Detect which cell encompasses the target text, then output its [X, Y] center coordinate. 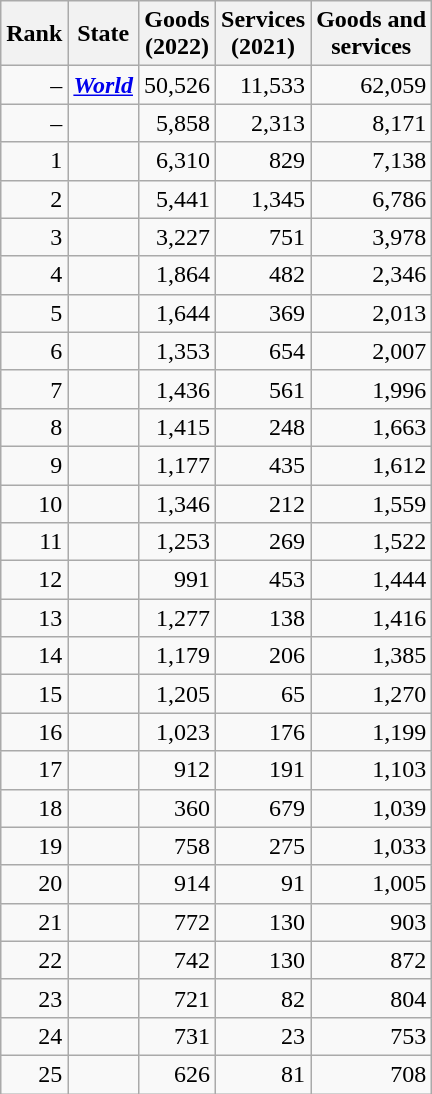
561 [264, 389]
191 [264, 770]
24 [34, 1036]
8 [34, 427]
1,023 [176, 732]
5,858 [176, 123]
751 [264, 237]
6 [34, 351]
360 [176, 808]
914 [176, 884]
3 [34, 237]
206 [264, 656]
2,013 [372, 313]
11,533 [264, 85]
269 [264, 542]
1,644 [176, 313]
World [104, 85]
1,177 [176, 465]
482 [264, 275]
17 [34, 770]
82 [264, 998]
State [104, 34]
7,138 [372, 161]
4 [34, 275]
176 [264, 732]
1,522 [372, 542]
1,996 [372, 389]
Goods andservices [372, 34]
275 [264, 846]
Rank [34, 34]
14 [34, 656]
16 [34, 732]
Goods(2022) [176, 34]
1,039 [372, 808]
626 [176, 1074]
1,436 [176, 389]
435 [264, 465]
21 [34, 922]
708 [372, 1074]
1,559 [372, 503]
1,179 [176, 656]
25 [34, 1074]
772 [176, 922]
2 [34, 199]
912 [176, 770]
1,033 [372, 846]
991 [176, 580]
81 [264, 1074]
2,007 [372, 351]
8,171 [372, 123]
248 [264, 427]
1,270 [372, 694]
1,353 [176, 351]
1,205 [176, 694]
872 [372, 960]
721 [176, 998]
804 [372, 998]
20 [34, 884]
3,978 [372, 237]
22 [34, 960]
1,253 [176, 542]
50,526 [176, 85]
12 [34, 580]
1,416 [372, 618]
731 [176, 1036]
758 [176, 846]
903 [372, 922]
91 [264, 884]
1,345 [264, 199]
1,864 [176, 275]
11 [34, 542]
654 [264, 351]
1,415 [176, 427]
1,103 [372, 770]
19 [34, 846]
5 [34, 313]
18 [34, 808]
62,059 [372, 85]
829 [264, 161]
Services(2021) [264, 34]
679 [264, 808]
1,277 [176, 618]
1,444 [372, 580]
15 [34, 694]
10 [34, 503]
1,005 [372, 884]
1,612 [372, 465]
6,310 [176, 161]
3,227 [176, 237]
13 [34, 618]
1,385 [372, 656]
453 [264, 580]
753 [372, 1036]
65 [264, 694]
7 [34, 389]
5,441 [176, 199]
1,663 [372, 427]
1 [34, 161]
212 [264, 503]
1,346 [176, 503]
6,786 [372, 199]
1,199 [372, 732]
742 [176, 960]
138 [264, 618]
2,313 [264, 123]
369 [264, 313]
2,346 [372, 275]
9 [34, 465]
